Detect which cell encompasses the target text, then output its [X, Y] center coordinate. 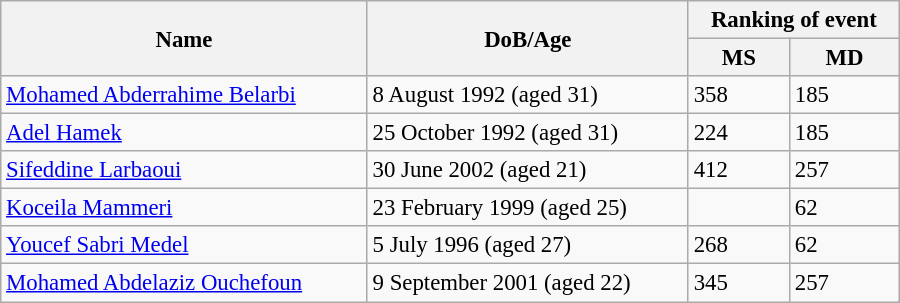
MS [738, 58]
412 [738, 170]
Name [184, 38]
25 October 1992 (aged 31) [528, 133]
DoB/Age [528, 38]
Mohamed Abderrahime Belarbi [184, 95]
224 [738, 133]
Mohamed Abdelaziz Ouchefoun [184, 283]
Koceila Mammeri [184, 208]
Youcef Sabri Medel [184, 245]
Sifeddine Larbaoui [184, 170]
Ranking of event [794, 20]
358 [738, 95]
9 September 2001 (aged 22) [528, 283]
30 June 2002 (aged 21) [528, 170]
MD [844, 58]
8 August 1992 (aged 31) [528, 95]
5 July 1996 (aged 27) [528, 245]
268 [738, 245]
23 February 1999 (aged 25) [528, 208]
Adel Hamek [184, 133]
345 [738, 283]
